Find where the given text appears and provide that cell's center as (X, Y) coordinate. 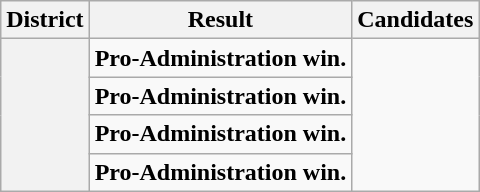
Candidates (416, 20)
Result (220, 20)
District (45, 20)
